Scan for the cell matching the given text and deliver its (X, Y) coordinate at center. 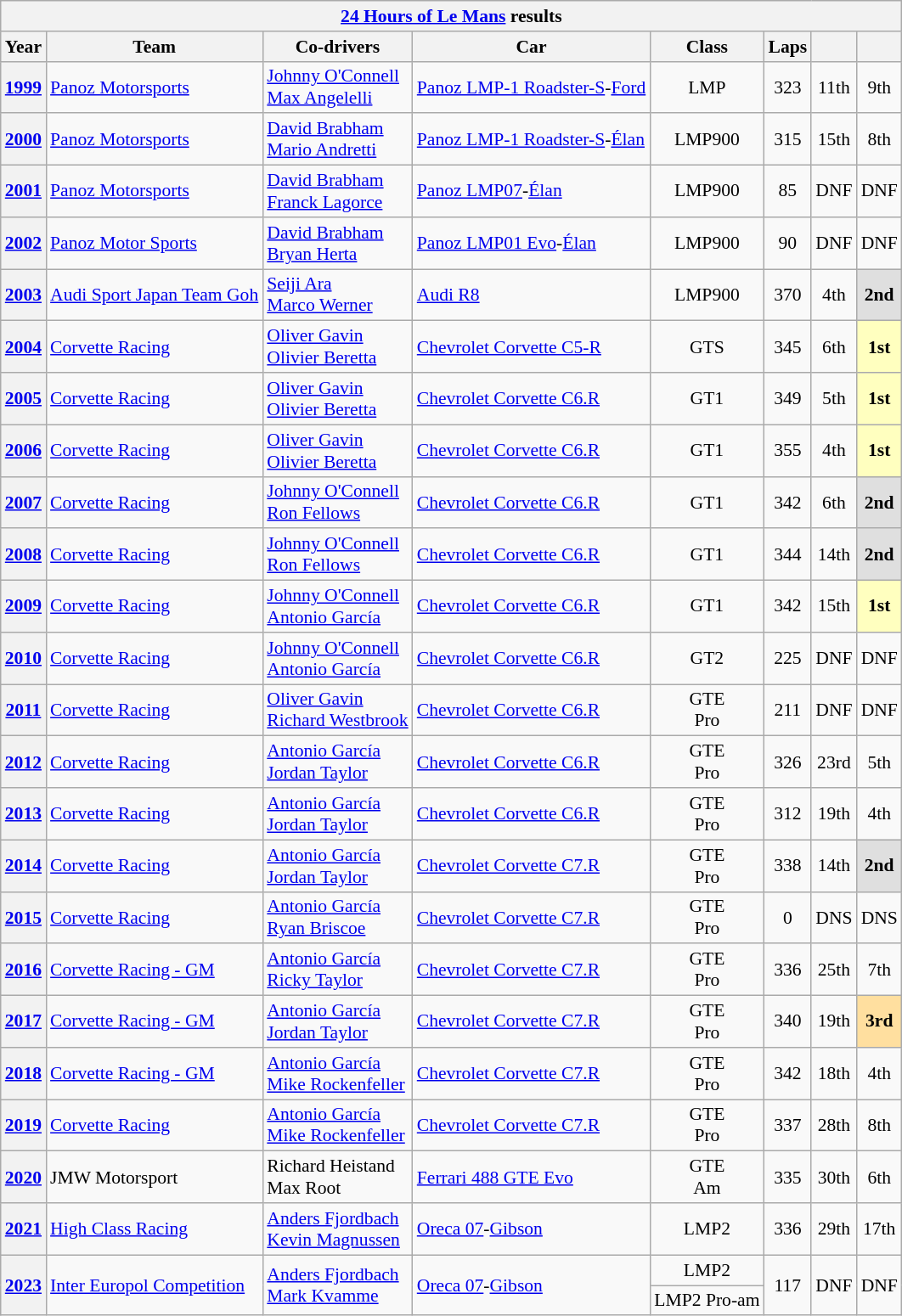
2017 (24, 1022)
23rd (834, 762)
24 Hours of Le Mans results (452, 16)
2008 (24, 555)
2012 (24, 762)
GTS (707, 346)
2005 (24, 399)
Audi Sport Japan Team Goh (155, 295)
17th (880, 1229)
Co-drivers (337, 47)
Panoz Motor Sports (155, 243)
2000 (24, 139)
85 (788, 192)
LMP (707, 87)
2023 (24, 1285)
225 (788, 659)
Antonio García Ryan Briscoe (337, 917)
Inter Europol Competition (155, 1285)
Anders Fjordbach Kevin Magnussen (337, 1229)
11th (834, 87)
323 (788, 87)
Year (24, 47)
Anders Fjordbach Mark Kvamme (337, 1285)
Panoz LMP-1 Roadster-S-Ford (532, 87)
Class (707, 47)
David Brabham Mario Andretti (337, 139)
2014 (24, 866)
David Brabham Franck Lagorce (337, 192)
349 (788, 399)
25th (834, 970)
117 (788, 1285)
3rd (880, 1022)
29th (834, 1229)
David Brabham Bryan Herta (337, 243)
7th (880, 970)
Seiji Ara Marco Werner (337, 295)
Chevrolet Corvette C5-R (532, 346)
Antonio García Ricky Taylor (337, 970)
344 (788, 555)
Car (532, 47)
370 (788, 295)
340 (788, 1022)
2021 (24, 1229)
Richard Heistand Max Root (337, 1177)
1999 (24, 87)
18th (834, 1073)
2018 (24, 1073)
337 (788, 1126)
315 (788, 139)
Johnny O'Connell Max Angelelli (337, 87)
2013 (24, 813)
2019 (24, 1126)
90 (788, 243)
2007 (24, 503)
GT2 (707, 659)
Ferrari 488 GTE Evo (532, 1177)
2020 (24, 1177)
Oliver Gavin Richard Westbrook (337, 710)
211 (788, 710)
338 (788, 866)
Panoz LMP07-Élan (532, 192)
355 (788, 450)
2010 (24, 659)
High Class Racing (155, 1229)
312 (788, 813)
Audi R8 (532, 295)
2002 (24, 243)
2016 (24, 970)
0 (788, 917)
335 (788, 1177)
2009 (24, 606)
GTEAm (707, 1177)
345 (788, 346)
2001 (24, 192)
326 (788, 762)
Laps (788, 47)
2004 (24, 346)
9th (880, 87)
JMW Motorsport (155, 1177)
Team (155, 47)
LMP2 Pro-am (707, 1301)
28th (834, 1126)
2011 (24, 710)
2003 (24, 295)
2015 (24, 917)
Panoz LMP-1 Roadster-S-Élan (532, 139)
30th (834, 1177)
Panoz LMP01 Evo-Élan (532, 243)
2006 (24, 450)
